Output the (X, Y) coordinate of the center of the cell containing the given text.  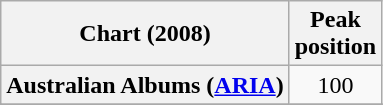
100 (335, 85)
Peakposition (335, 34)
Chart (2008) (145, 34)
Australian Albums (ARIA) (145, 85)
